From the cell containing the given text, extract its center point as (x, y) coordinate. 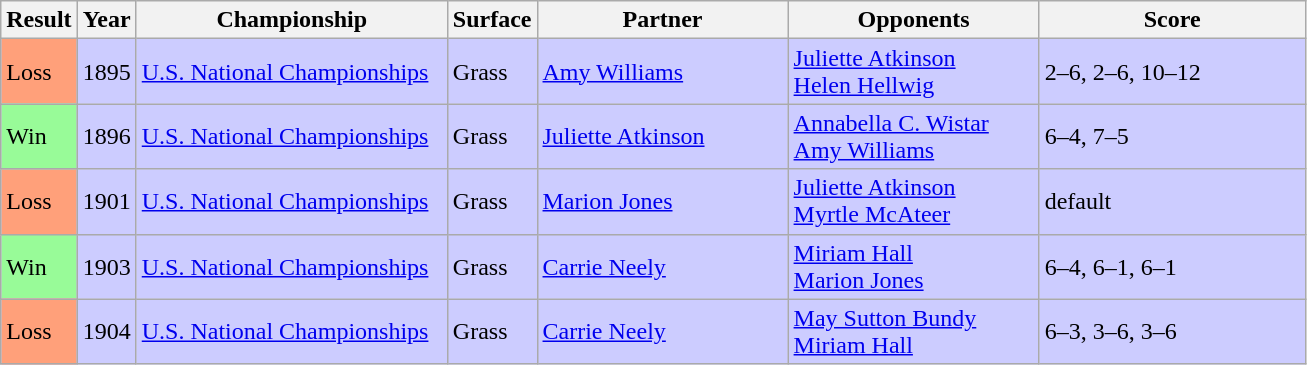
2–6, 2–6, 10–12 (1172, 72)
Score (1172, 20)
1901 (106, 202)
6–4, 6–1, 6–1 (1172, 266)
May Sutton Bundy Miriam Hall (914, 332)
Surface (492, 20)
6–3, 3–6, 3–6 (1172, 332)
Miriam Hall Marion Jones (914, 266)
Year (106, 20)
Juliette Atkinson (662, 136)
Amy Williams (662, 72)
Annabella C. Wistar Amy Williams (914, 136)
1903 (106, 266)
Opponents (914, 20)
Partner (662, 20)
Marion Jones (662, 202)
Juliette Atkinson Helen Hellwig (914, 72)
default (1172, 202)
1895 (106, 72)
Juliette Atkinson Myrtle McAteer (914, 202)
1896 (106, 136)
Result (39, 20)
1904 (106, 332)
6–4, 7–5 (1172, 136)
Championship (292, 20)
